Find where the given text appears and provide that cell's center as [x, y] coordinate. 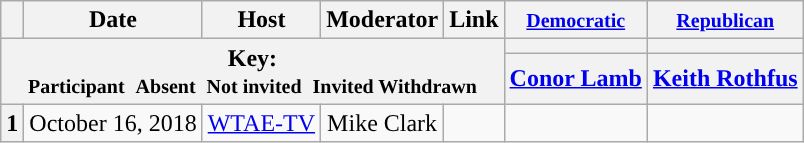
WTAE-TV [261, 123]
Date [113, 20]
Host [261, 20]
Moderator [382, 20]
Key: Participant Absent Not invited Invited Withdrawn [252, 72]
Republican [725, 20]
1 [12, 123]
Keith Rothfus [725, 78]
Democratic [576, 20]
Mike Clark [382, 123]
Conor Lamb [576, 78]
Link [474, 20]
October 16, 2018 [113, 123]
